Identify which cell holds the provided text, then report its (X, Y) central coordinate. 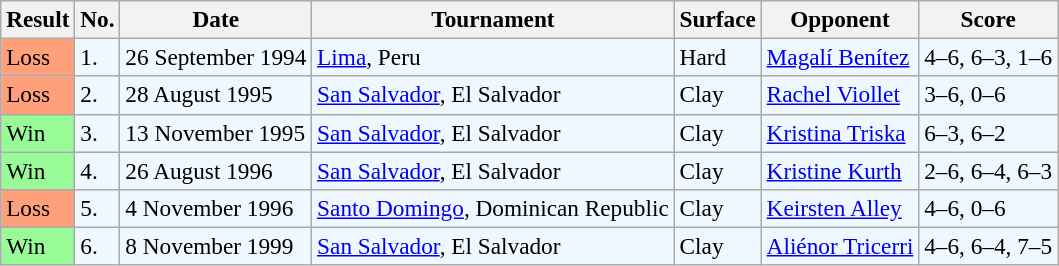
Date (216, 19)
4. (98, 170)
26 August 1996 (216, 170)
4 November 1996 (216, 208)
Aliénor Tricerri (840, 246)
26 September 1994 (216, 57)
2–6, 6–4, 6–3 (988, 170)
4–6, 6–3, 1–6 (988, 57)
28 August 1995 (216, 95)
Hard (718, 57)
Keirsten Alley (840, 208)
3–6, 0–6 (988, 95)
Santo Domingo, Dominican Republic (493, 208)
8 November 1999 (216, 246)
Kristina Triska (840, 133)
Score (988, 19)
6–3, 6–2 (988, 133)
Lima, Peru (493, 57)
Result (38, 19)
4–6, 6–4, 7–5 (988, 246)
Opponent (840, 19)
Tournament (493, 19)
No. (98, 19)
Magalí Benítez (840, 57)
6. (98, 246)
5. (98, 208)
Surface (718, 19)
1. (98, 57)
Rachel Viollet (840, 95)
3. (98, 133)
4–6, 0–6 (988, 208)
13 November 1995 (216, 133)
Kristine Kurth (840, 170)
2. (98, 95)
